Locate the cell with the specified text and output its (X, Y) center coordinate. 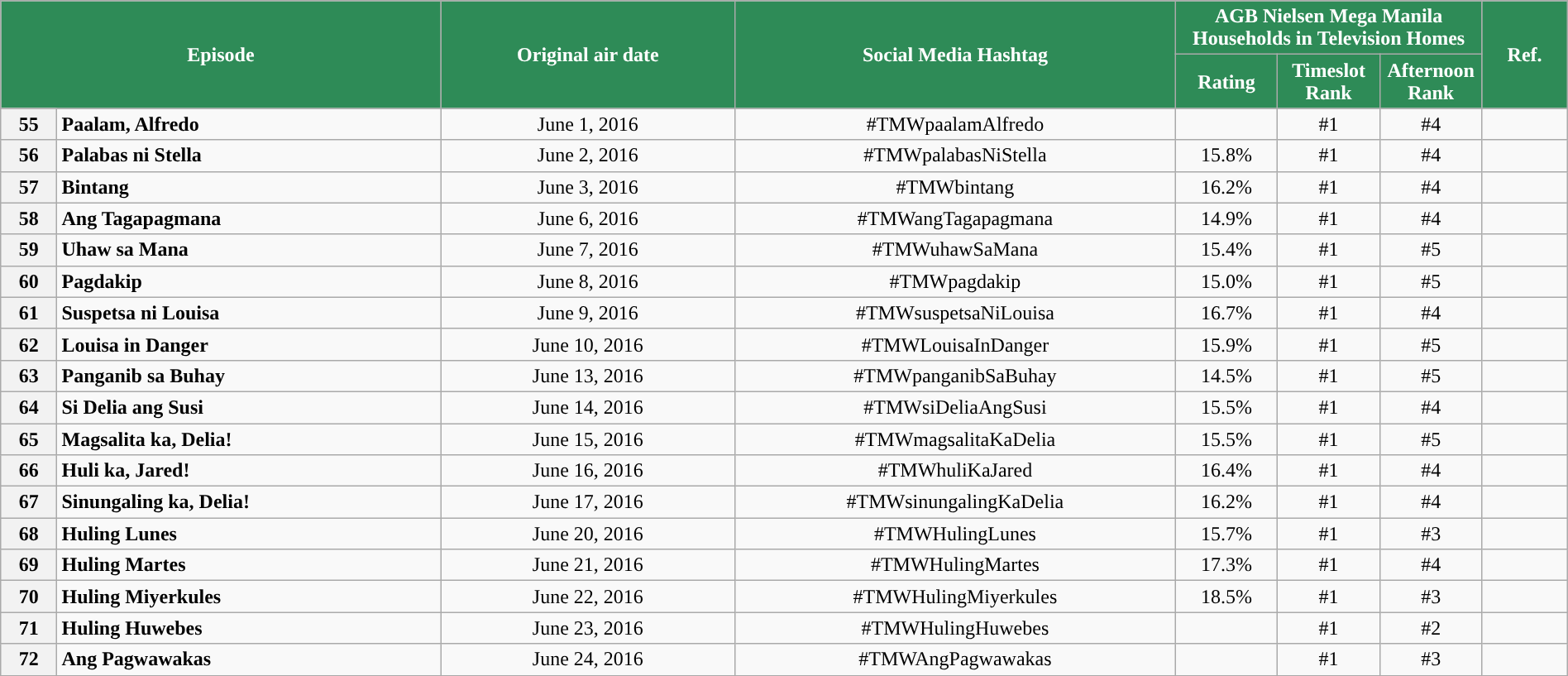
63 (29, 376)
Timeslot Rank (1329, 81)
#TMWsiDeliaAngSusi (956, 407)
June 20, 2016 (587, 534)
June 15, 2016 (587, 439)
#TMWAngPagwawakas (956, 659)
#TMWHulingLunes (956, 534)
#TMWbintang (956, 187)
#TMWmagsalitaKaDelia (956, 439)
June 1, 2016 (587, 124)
Palabas ni Stella (249, 156)
Huling Miyerkules (249, 597)
61 (29, 313)
Original air date (587, 55)
Ang Pagwawakas (249, 659)
Social Media Hashtag (956, 55)
June 3, 2016 (587, 187)
#TMWLouisaInDanger (956, 344)
#TMWHulingMiyerkules (956, 597)
June 13, 2016 (587, 376)
Pagdakip (249, 281)
Afternoon Rank (1431, 81)
#TMWpagdakip (956, 281)
June 6, 2016 (587, 218)
59 (29, 250)
15.0% (1226, 281)
67 (29, 502)
15.9% (1226, 344)
57 (29, 187)
June 10, 2016 (587, 344)
14.5% (1226, 376)
June 7, 2016 (587, 250)
#TMWpalabasNiStella (956, 156)
18.5% (1226, 597)
69 (29, 565)
Ang Tagapagmana (249, 218)
June 8, 2016 (587, 281)
#TMWhuliKaJared (956, 471)
Huli ka, Jared! (249, 471)
16.4% (1226, 471)
58 (29, 218)
15.8% (1226, 156)
55 (29, 124)
#TMWHulingHuwebes (956, 628)
Huling Lunes (249, 534)
70 (29, 597)
Louisa in Danger (249, 344)
#TMWangTagapagmana (956, 218)
Sinungaling ka, Delia! (249, 502)
Uhaw sa Mana (249, 250)
56 (29, 156)
June 2, 2016 (587, 156)
Si Delia ang Susi (249, 407)
June 17, 2016 (587, 502)
Magsalita ka, Delia! (249, 439)
June 23, 2016 (587, 628)
66 (29, 471)
Suspetsa ni Louisa (249, 313)
AGB Nielsen Mega Manila Households in Television Homes (1328, 28)
15.4% (1226, 250)
June 16, 2016 (587, 471)
Paalam, Alfredo (249, 124)
60 (29, 281)
#TMWsinungalingKaDelia (956, 502)
#TMWpaalamAlfredo (956, 124)
#TMWuhawSaMana (956, 250)
Panganib sa Buhay (249, 376)
17.3% (1226, 565)
Bintang (249, 187)
June 24, 2016 (587, 659)
June 14, 2016 (587, 407)
#TMWHulingMartes (956, 565)
Rating (1226, 81)
Huling Huwebes (249, 628)
June 9, 2016 (587, 313)
16.7% (1226, 313)
June 21, 2016 (587, 565)
15.7% (1226, 534)
64 (29, 407)
14.9% (1226, 218)
#TMWpanganibSaBuhay (956, 376)
65 (29, 439)
Ref. (1525, 55)
Huling Martes (249, 565)
72 (29, 659)
#2 (1431, 628)
68 (29, 534)
71 (29, 628)
62 (29, 344)
June 22, 2016 (587, 597)
Episode (221, 55)
#TMWsuspetsaNiLouisa (956, 313)
